Return [X, Y] of the center of cell containing provided text 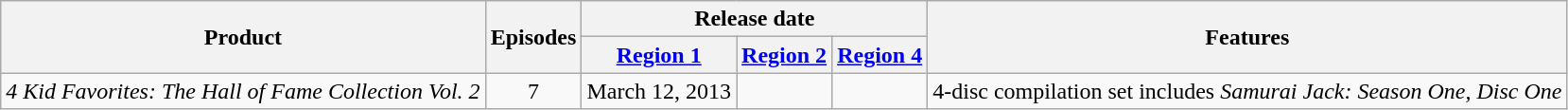
Episodes [533, 37]
Features [1247, 37]
4 Kid Favorites: The Hall of Fame Collection Vol. 2 [243, 91]
Region 2 [785, 55]
Region 4 [880, 55]
Region 1 [659, 55]
Release date [755, 19]
March 12, 2013 [659, 91]
Product [243, 37]
7 [533, 91]
4-disc compilation set includes Samurai Jack: Season One, Disc One [1247, 91]
